Pinpoint the cell where the given text exists, returning its (x, y) midpoint coordinate. 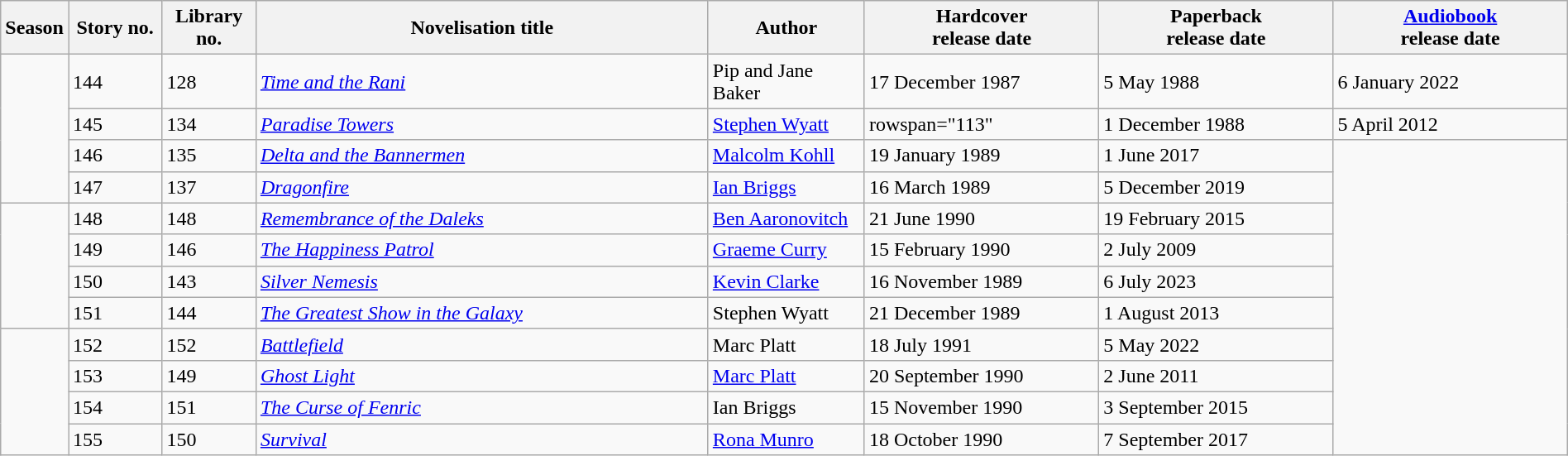
153 (114, 376)
Novelisation title (481, 28)
2 July 2009 (1216, 250)
128 (209, 81)
Remembrance of the Daleks (481, 218)
16 November 1989 (981, 281)
Survival (481, 439)
Dragonfire (481, 187)
147 (114, 187)
Silver Nemesis (481, 281)
Hardcover release date (981, 28)
16 March 1989 (981, 187)
143 (209, 281)
18 July 1991 (981, 344)
Ben Aaronovitch (786, 218)
135 (209, 156)
20 September 1990 (981, 376)
5 April 2012 (1451, 124)
The Greatest Show in the Galaxy (481, 313)
Ghost Light (481, 376)
The Curse of Fenric (481, 407)
15 November 1990 (981, 407)
6 July 2023 (1216, 281)
Author (786, 28)
15 February 1990 (981, 250)
19 February 2015 (1216, 218)
1 August 2013 (1216, 313)
Battlefield (481, 344)
21 December 1989 (981, 313)
Story no. (114, 28)
Time and the Rani (481, 81)
155 (114, 439)
5 May 1988 (1216, 81)
154 (114, 407)
Rona Munro (786, 439)
Malcolm Kohll (786, 156)
21 June 1990 (981, 218)
The Happiness Patrol (481, 250)
1 December 1988 (1216, 124)
Audiobook release date (1451, 28)
6 January 2022 (1451, 81)
Paperback release date (1216, 28)
Pip and Jane Baker (786, 81)
19 January 1989 (981, 156)
134 (209, 124)
Season (35, 28)
1 June 2017 (1216, 156)
17 December 1987 (981, 81)
145 (114, 124)
5 May 2022 (1216, 344)
18 October 1990 (981, 439)
5 December 2019 (1216, 187)
Library no. (209, 28)
Paradise Towers (481, 124)
137 (209, 187)
3 September 2015 (1216, 407)
rowspan="113" (981, 124)
Kevin Clarke (786, 281)
Graeme Curry (786, 250)
7 September 2017 (1216, 439)
2 June 2011 (1216, 376)
Delta and the Bannermen (481, 156)
